Identify which cell holds the provided text, then report its (X, Y) central coordinate. 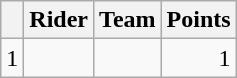
Points (198, 20)
Team (128, 20)
Rider (59, 20)
